Pinpoint the cell where the given text exists, returning its (X, Y) midpoint coordinate. 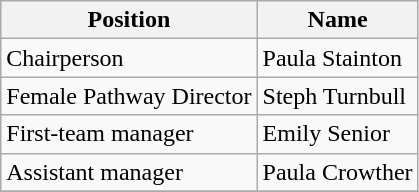
Chairperson (129, 58)
Steph Turnbull (338, 96)
Assistant manager (129, 172)
Position (129, 20)
Female Pathway Director (129, 96)
Emily Senior (338, 134)
Paula Stainton (338, 58)
First-team manager (129, 134)
Paula Crowther (338, 172)
Name (338, 20)
